Pinpoint the cell where the given text exists, returning its [X, Y] midpoint coordinate. 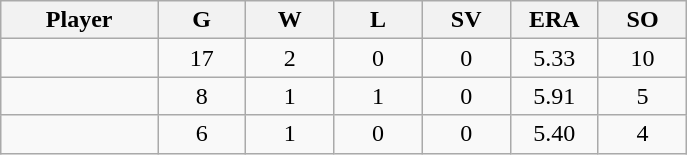
L [378, 20]
Player [80, 20]
G [202, 20]
2 [290, 58]
5 [642, 96]
8 [202, 96]
5.33 [554, 58]
6 [202, 134]
W [290, 20]
5.91 [554, 96]
4 [642, 134]
SO [642, 20]
17 [202, 58]
ERA [554, 20]
SV [466, 20]
10 [642, 58]
5.40 [554, 134]
